Return (x, y) of the center of cell containing provided text 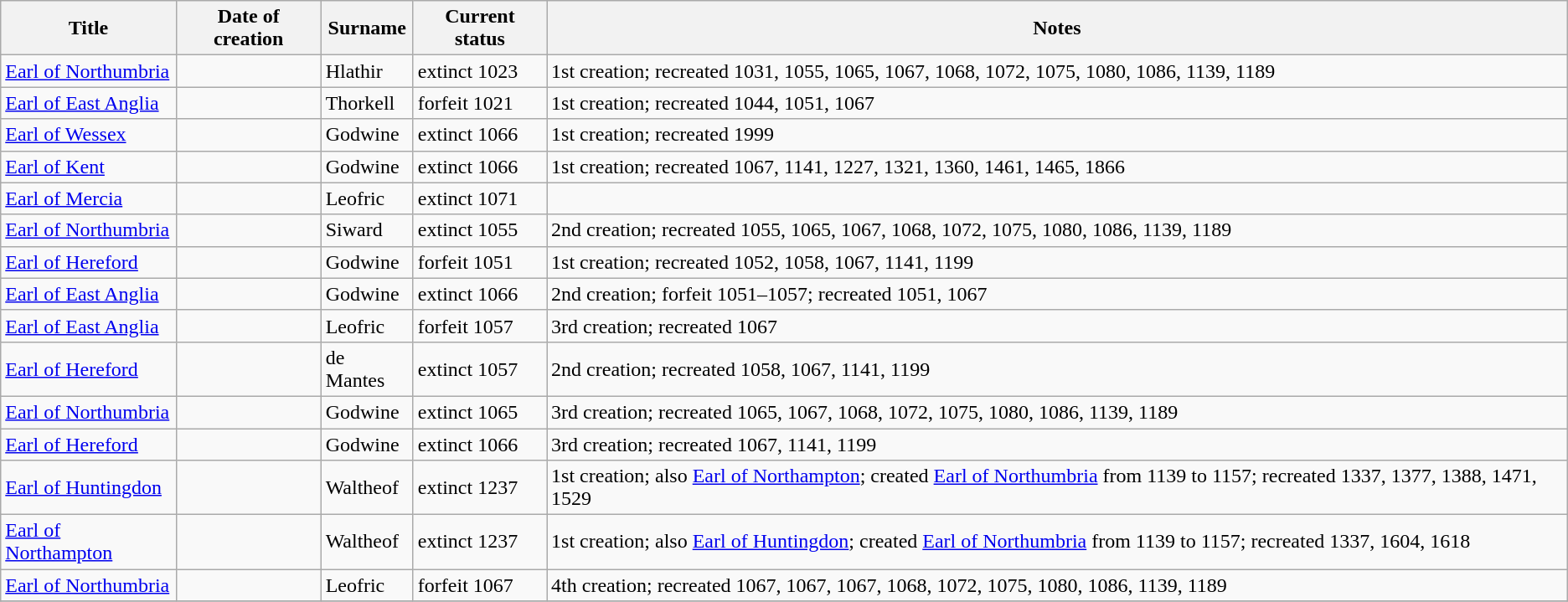
1st creation; recreated 1999 (1057, 135)
4th creation; recreated 1067, 1067, 1067, 1068, 1072, 1075, 1080, 1086, 1139, 1189 (1057, 585)
forfeit 1021 (479, 103)
forfeit 1051 (479, 262)
Earl of Huntingdon (89, 487)
1st creation; recreated 1044, 1051, 1067 (1057, 103)
forfeit 1067 (479, 585)
extinct 1023 (479, 71)
Notes (1057, 28)
2nd creation; recreated 1055, 1065, 1067, 1068, 1072, 1075, 1080, 1086, 1139, 1189 (1057, 230)
1st creation; recreated 1067, 1141, 1227, 1321, 1360, 1461, 1465, 1866 (1057, 167)
Earl of Mercia (89, 198)
de Mantes (367, 368)
1st creation; recreated 1031, 1055, 1065, 1067, 1068, 1072, 1075, 1080, 1086, 1139, 1189 (1057, 71)
Siward (367, 230)
3rd creation; recreated 1067 (1057, 326)
3rd creation; recreated 1065, 1067, 1068, 1072, 1075, 1080, 1086, 1139, 1189 (1057, 412)
extinct 1065 (479, 412)
forfeit 1057 (479, 326)
Current status (479, 28)
3rd creation; recreated 1067, 1141, 1199 (1057, 445)
2nd creation; recreated 1058, 1067, 1141, 1199 (1057, 368)
Earl of Kent (89, 167)
1st creation; recreated 1052, 1058, 1067, 1141, 1199 (1057, 262)
extinct 1055 (479, 230)
Title (89, 28)
1st creation; also Earl of Northampton; created Earl of Northumbria from 1139 to 1157; recreated 1337, 1377, 1388, 1471, 1529 (1057, 487)
extinct 1071 (479, 198)
Date of creation (248, 28)
Surname (367, 28)
2nd creation; forfeit 1051–1057; recreated 1051, 1067 (1057, 294)
Thorkell (367, 103)
Hlathir (367, 71)
Earl of Northampton (89, 543)
Earl of Wessex (89, 135)
1st creation; also Earl of Huntingdon; created Earl of Northumbria from 1139 to 1157; recreated 1337, 1604, 1618 (1057, 543)
extinct 1057 (479, 368)
